Return [X, Y] of the center of cell containing provided text 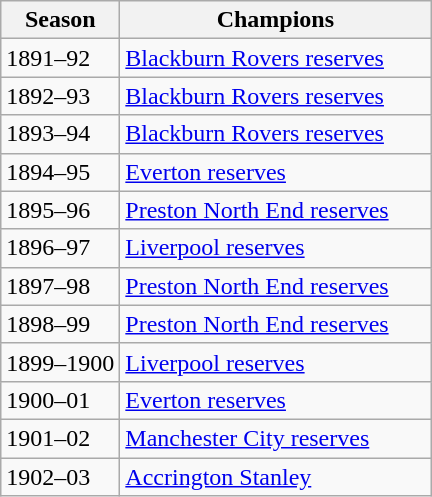
Manchester City reserves [276, 438]
1901–02 [60, 438]
1894–95 [60, 172]
Accrington Stanley [276, 477]
1896–97 [60, 248]
1897–98 [60, 286]
1893–94 [60, 134]
Season [60, 20]
1898–99 [60, 324]
1891–92 [60, 58]
Champions [276, 20]
1902–03 [60, 477]
1895–96 [60, 210]
1899–1900 [60, 362]
1892–93 [60, 96]
1900–01 [60, 400]
